Search for the cell housing the specified text and yield its (X, Y) center coordinate. 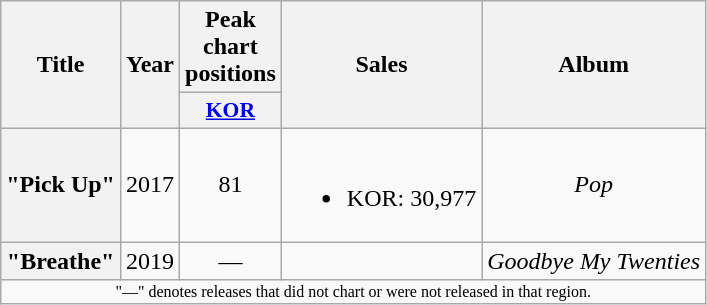
"—" denotes releases that did not chart or were not released in that region. (354, 292)
Peak chart positions (231, 47)
Album (594, 65)
— (231, 261)
81 (231, 184)
Title (61, 65)
KOR: 30,977 (381, 184)
Sales (381, 65)
2017 (150, 184)
"Pick Up" (61, 184)
"Breathe" (61, 261)
KOR (231, 111)
Year (150, 65)
2019 (150, 261)
Goodbye My Twenties (594, 261)
Pop (594, 184)
